Capture the cell that displays the provided text and extract its [X, Y] central coordinate. 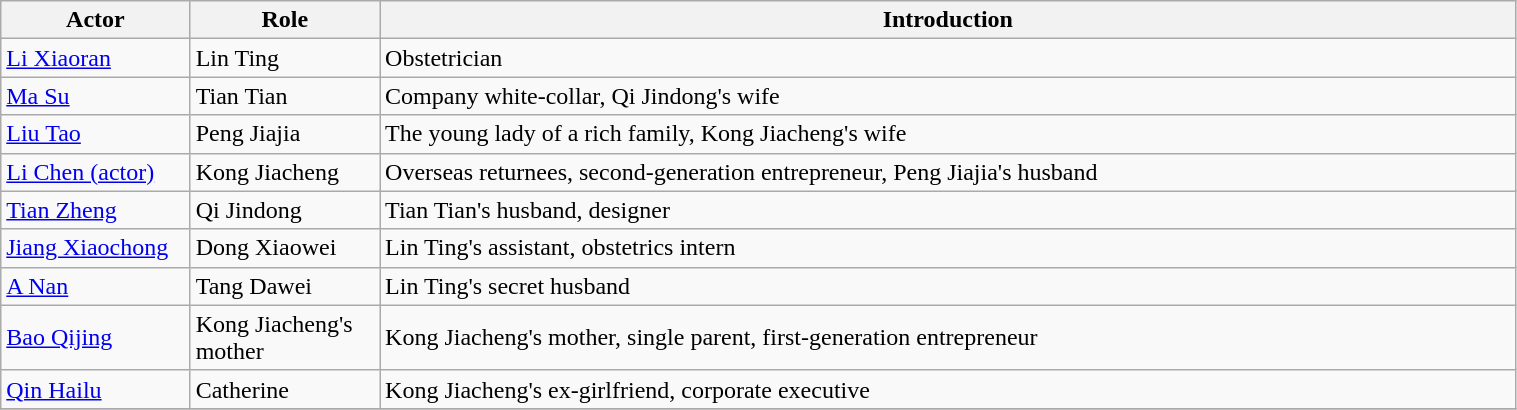
Kong Jiacheng's mother [284, 338]
Lin Ting's assistant, obstetrics intern [948, 248]
Bao Qijing [96, 338]
Overseas returnees, second-generation entrepreneur, Peng Jiajia's husband [948, 172]
Kong Jiacheng's mother, single parent, first-generation entrepreneur [948, 338]
Dong Xiaowei [284, 248]
Jiang Xiaochong [96, 248]
Tian Zheng [96, 210]
Li Chen (actor) [96, 172]
Catherine [284, 389]
Lin Ting [284, 58]
Kong Jiacheng [284, 172]
Li Xiaoran [96, 58]
Introduction [948, 20]
Lin Ting's secret husband [948, 286]
Qi Jindong [284, 210]
Role [284, 20]
Obstetrician [948, 58]
Tian Tian's husband, designer [948, 210]
Kong Jiacheng's ex-girlfriend, corporate executive [948, 389]
Ma Su [96, 96]
The young lady of a rich family, Kong Jiacheng's wife [948, 134]
Actor [96, 20]
Tang Dawei [284, 286]
Liu Tao [96, 134]
Tian Tian [284, 96]
Company white-collar, Qi Jindong's wife [948, 96]
Qin Hailu [96, 389]
Peng Jiajia [284, 134]
A Nan [96, 286]
